Determine the (X, Y) coordinate at the center of the cell enclosing the given text.  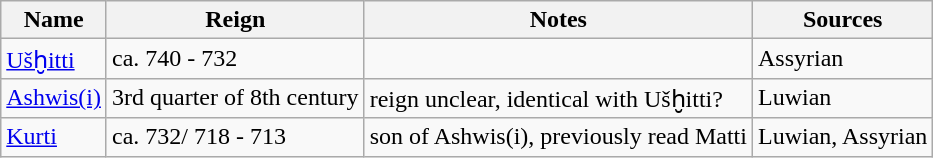
Ashwis(i) (54, 98)
Kurti (54, 137)
3rd quarter of 8th century (235, 98)
Luwian, Assyrian (842, 137)
Assyrian (842, 59)
Ušḫitti (54, 59)
Luwian (842, 98)
reign unclear, identical with Ušḫitti? (558, 98)
Sources (842, 20)
ca. 732/ 718 - 713 (235, 137)
Name (54, 20)
Reign (235, 20)
ca. 740 - 732 (235, 59)
son of Ashwis(i), previously read Matti (558, 137)
Notes (558, 20)
